Pinpoint the cell where the given text exists, returning its [x, y] midpoint coordinate. 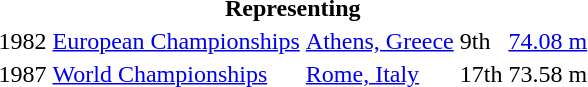
European Championships [176, 41]
9th [481, 41]
Athens, Greece [380, 41]
